Provide the (X, Y) coordinate of the cell's center where the given text is located.  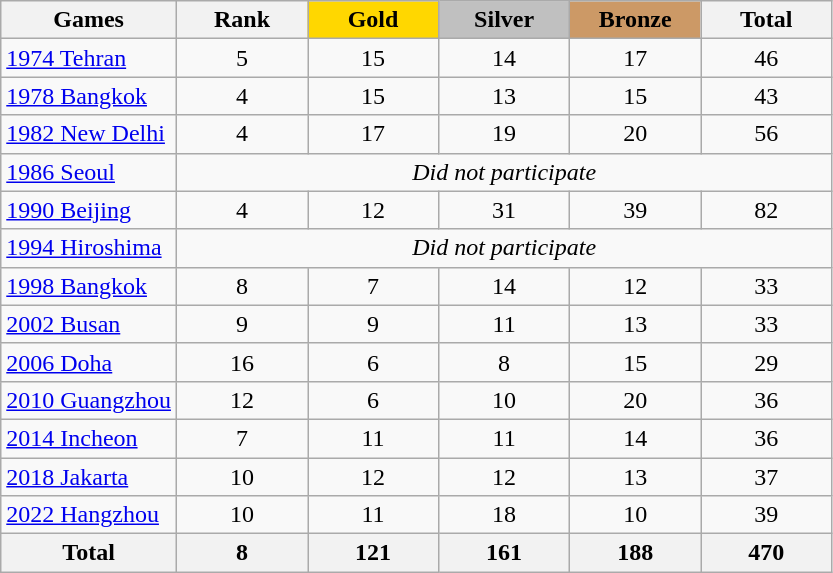
Bronze (636, 20)
Rank (242, 20)
18 (504, 515)
1994 Hiroshima (89, 248)
Games (89, 20)
1978 Bangkok (89, 96)
37 (766, 477)
2006 Doha (89, 362)
Silver (504, 20)
2022 Hangzhou (89, 515)
1990 Beijing (89, 210)
1986 Seoul (89, 172)
2002 Busan (89, 324)
46 (766, 58)
5 (242, 58)
82 (766, 210)
29 (766, 362)
19 (504, 134)
1974 Tehran (89, 58)
16 (242, 362)
1982 New Delhi (89, 134)
1998 Bangkok (89, 286)
121 (374, 553)
188 (636, 553)
2014 Incheon (89, 438)
31 (504, 210)
56 (766, 134)
470 (766, 553)
Gold (374, 20)
2010 Guangzhou (89, 400)
43 (766, 96)
161 (504, 553)
2018 Jakarta (89, 477)
